Extract the [X, Y] coordinate from the center of the cell holding the provided text.  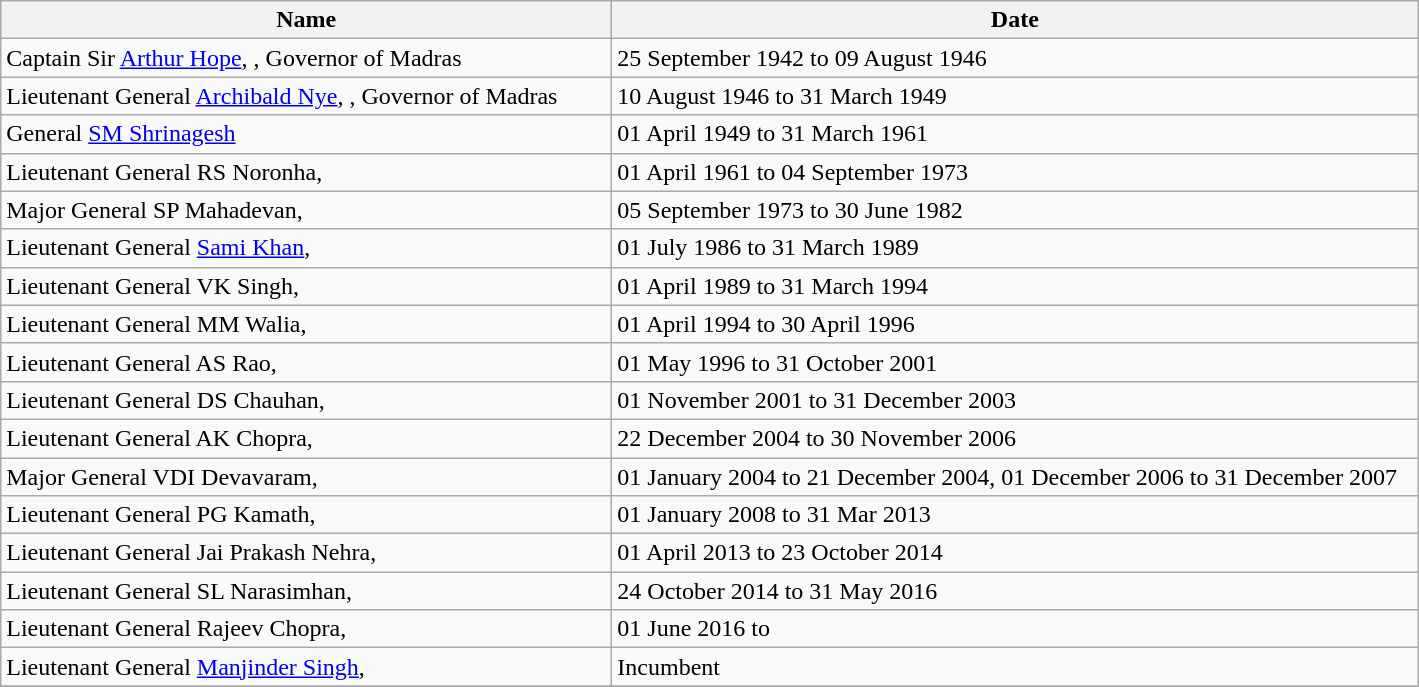
01 April 1994 to 30 April 1996 [1015, 324]
Incumbent [1015, 667]
25 September 1942 to 09 August 1946 [1015, 58]
Lieutenant General Rajeev Chopra, [306, 629]
01 November 2001 to 31 December 2003 [1015, 400]
Lieutenant General Archibald Nye, , Governor of Madras [306, 96]
01 July 1986 to 31 March 1989 [1015, 248]
01 June 2016 to [1015, 629]
01 April 1961 to 04 September 1973 [1015, 172]
Lieutenant General AK Chopra, [306, 438]
22 December 2004 to 30 November 2006 [1015, 438]
General SM Shrinagesh [306, 134]
01 April 1949 to 31 March 1961 [1015, 134]
Lieutenant General MM Walia, [306, 324]
Lieutenant General Manjinder Singh, [306, 667]
Date [1015, 20]
Lieutenant General RS Noronha, [306, 172]
01 January 2008 to 31 Mar 2013 [1015, 515]
Major General VDI Devavaram, [306, 477]
Lieutenant General SL Narasimhan, [306, 591]
Major General SP Mahadevan, [306, 210]
Lieutenant General Jai Prakash Nehra, [306, 553]
01 May 1996 to 31 October 2001 [1015, 362]
01 April 2013 to 23 October 2014 [1015, 553]
24 October 2014 to 31 May 2016 [1015, 591]
Captain Sir Arthur Hope, , Governor of Madras [306, 58]
Lieutenant General PG Kamath, [306, 515]
Name [306, 20]
10 August 1946 to 31 March 1949 [1015, 96]
01 April 1989 to 31 March 1994 [1015, 286]
Lieutenant General VK Singh, [306, 286]
01 January 2004 to 21 December 2004, 01 December 2006 to 31 December 2007 [1015, 477]
Lieutenant General Sami Khan, [306, 248]
Lieutenant General AS Rao, [306, 362]
05 September 1973 to 30 June 1982 [1015, 210]
Lieutenant General DS Chauhan, [306, 400]
